Search for the cell housing the specified text and yield its [X, Y] center coordinate. 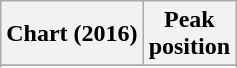
Chart (2016) [72, 34]
Peak position [189, 34]
